Extract the [x, y] coordinate from the center of the cell holding the provided text.  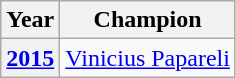
Vinicius Papareli [148, 58]
Year [30, 20]
Champion [148, 20]
2015 [30, 58]
